Locate the cell with the specified text and output its (X, Y) center coordinate. 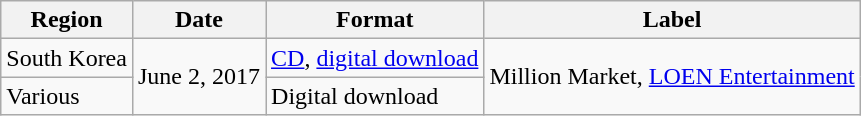
June 2, 2017 (198, 77)
Various (67, 96)
Format (375, 20)
Date (198, 20)
CD, digital download (375, 58)
South Korea (67, 58)
Million Market, LOEN Entertainment (672, 77)
Label (672, 20)
Digital download (375, 96)
Region (67, 20)
